Detect which cell encompasses the target text, then output its (x, y) center coordinate. 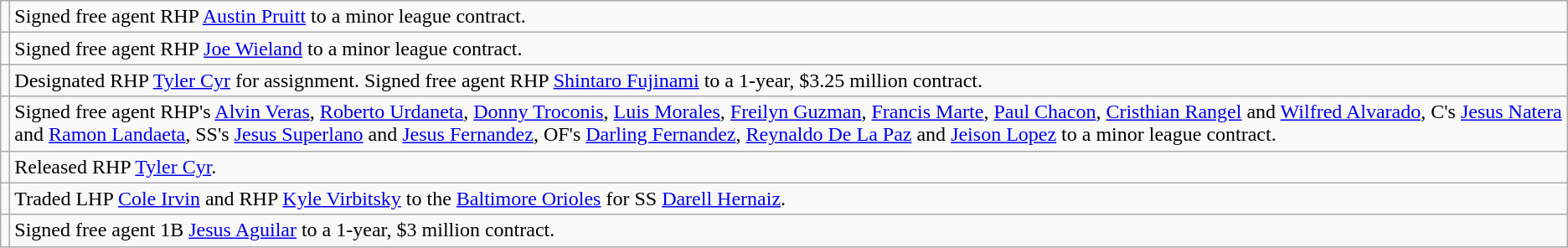
Signed free agent 1B Jesus Aguilar to a 1-year, $3 million contract. (789, 230)
Signed free agent RHP Joe Wieland to a minor league contract. (789, 49)
Traded LHP Cole Irvin and RHP Kyle Virbitsky to the Baltimore Orioles for SS Darell Hernaiz. (789, 199)
Designated RHP Tyler Cyr for assignment. Signed free agent RHP Shintaro Fujinami to a 1-year, $3.25 million contract. (789, 80)
Signed free agent RHP Austin Pruitt to a minor league contract. (789, 17)
Released RHP Tyler Cyr. (789, 167)
